Find where the given text appears and provide that cell's center as [x, y] coordinate. 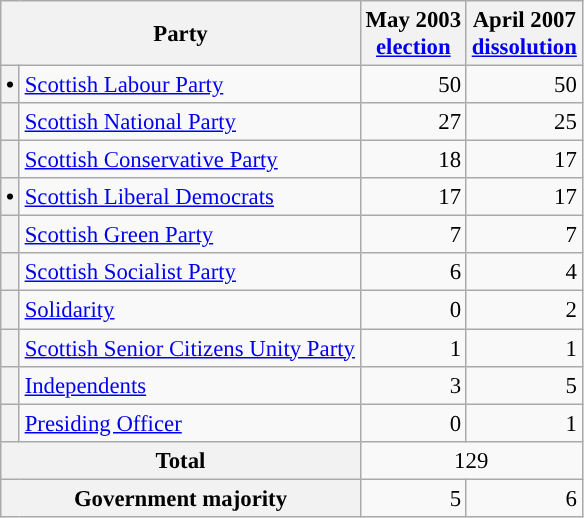
129 [471, 460]
May 2003election [413, 34]
Government majority [181, 498]
Scottish National Party [190, 122]
Total [181, 460]
Presiding Officer [190, 423]
Solidarity [190, 310]
Scottish Senior Citizens Unity Party [190, 348]
Independents [190, 385]
27 [413, 122]
18 [413, 160]
25 [524, 122]
Scottish Conservative Party [190, 160]
Scottish Liberal Democrats [190, 197]
Party [181, 34]
4 [524, 273]
Scottish Green Party [190, 235]
Scottish Socialist Party [190, 273]
April 2007dissolution [524, 34]
Scottish Labour Party [190, 85]
2 [524, 310]
3 [413, 385]
